Return the [X, Y] coordinate for the center point of the cell that contains the specified text.  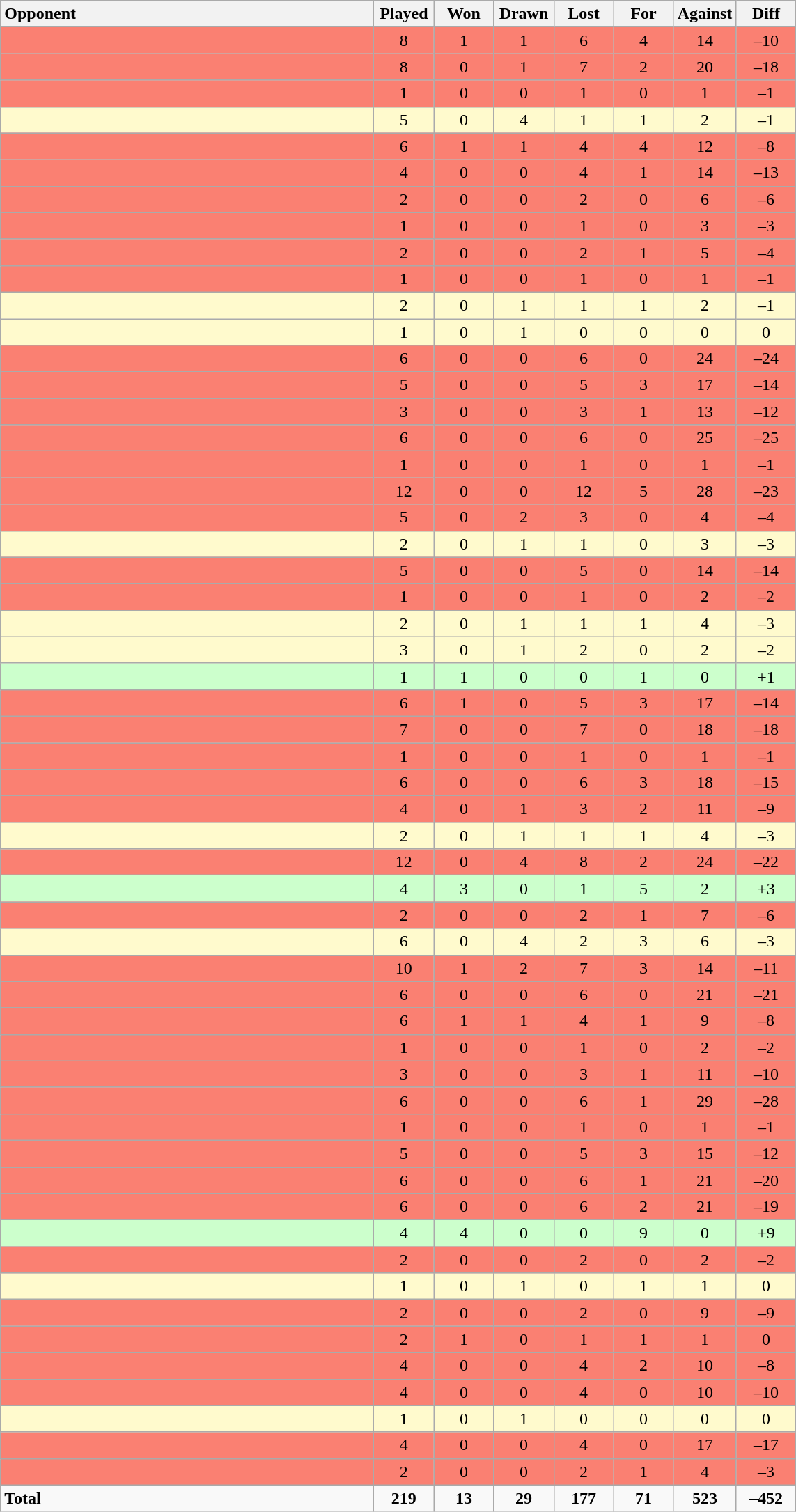
15 [705, 1153]
219 [404, 1498]
Lost [584, 14]
Played [404, 14]
–23 [766, 491]
–28 [766, 1100]
523 [705, 1498]
Won [464, 14]
–17 [766, 1445]
Opponent [187, 14]
+9 [766, 1233]
–21 [766, 995]
177 [584, 1498]
–11 [766, 968]
Total [187, 1498]
28 [705, 491]
+3 [766, 889]
Diff [766, 14]
–452 [766, 1498]
–20 [766, 1180]
–25 [766, 438]
+1 [766, 676]
–22 [766, 862]
For [643, 14]
Against [705, 14]
71 [643, 1498]
20 [705, 67]
–13 [766, 173]
–24 [766, 359]
–19 [766, 1207]
–15 [766, 783]
25 [705, 438]
Drawn [524, 14]
